Find where the given text appears and provide that cell's center as (X, Y) coordinate. 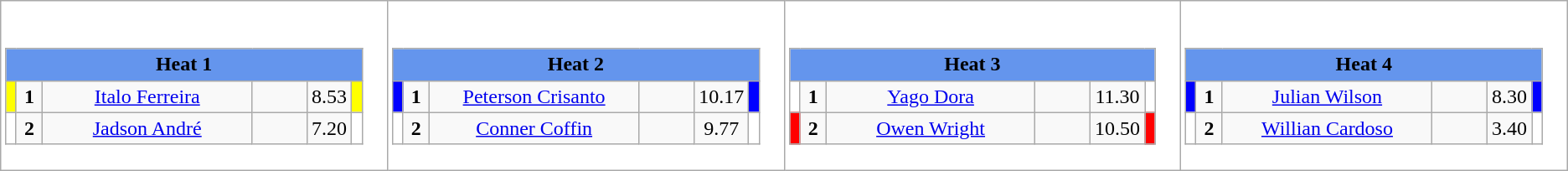
8.30 (1509, 96)
Heat 3 1 Yago Dora 11.30 2 Owen Wright 10.50 (982, 85)
Heat 1 1 Italo Ferreira 8.53 2 Jadson André 7.20 (194, 85)
Jadson André (147, 128)
Yago Dora (930, 96)
Italo Ferreira (147, 96)
Heat 1 (184, 65)
Heat 3 (972, 65)
11.30 (1117, 96)
10.17 (722, 96)
Owen Wright (930, 128)
10.50 (1117, 128)
8.53 (328, 96)
Conner Coffin (534, 128)
3.40 (1509, 128)
Heat 4 (1364, 65)
Heat 2 (576, 65)
Willian Cardoso (1327, 128)
Peterson Crisanto (534, 96)
Heat 2 1 Peterson Crisanto 10.17 2 Conner Coffin 9.77 (585, 85)
Julian Wilson (1327, 96)
9.77 (722, 128)
Heat 4 1 Julian Wilson 8.30 2 Willian Cardoso 3.40 (1374, 85)
7.20 (328, 128)
